Output the [x, y] coordinate of the center of the cell containing the given text.  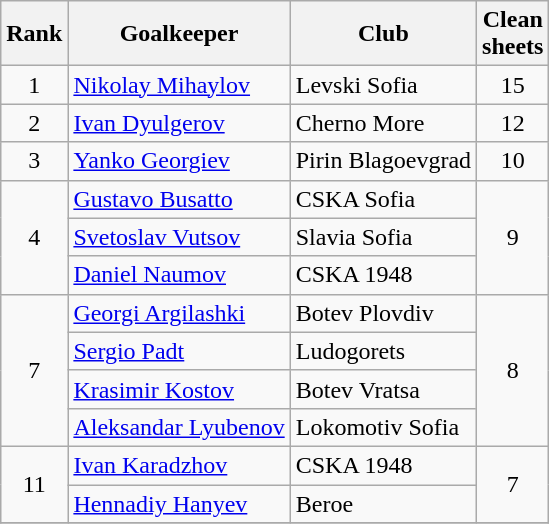
Ludogorets [383, 351]
4 [34, 237]
3 [34, 161]
Slavia Sofia [383, 237]
Goalkeeper [179, 34]
1 [34, 85]
Botev Vratsa [383, 389]
15 [513, 85]
Svetoslav Vutsov [179, 237]
Cleansheets [513, 34]
Rank [34, 34]
Club [383, 34]
CSKA Sofia [383, 199]
Yanko Georgiev [179, 161]
Botev Plovdiv [383, 313]
11 [34, 484]
Hennadiy Hanyev [179, 503]
Aleksandar Lyubenov [179, 427]
Levski Sofia [383, 85]
Lokomotiv Sofia [383, 427]
Pirin Blagoevgrad [383, 161]
Cherno More [383, 123]
Daniel Naumov [179, 275]
2 [34, 123]
Georgi Argilashki [179, 313]
Gustavo Busatto [179, 199]
Nikolay Mihaylov [179, 85]
9 [513, 237]
Ivan Karadzhov [179, 465]
Ivan Dyulgerov [179, 123]
12 [513, 123]
Beroe [383, 503]
8 [513, 370]
Krasimir Kostov [179, 389]
10 [513, 161]
Sergio Padt [179, 351]
